For the text-containing cell, return its midpoint in (X, Y) coordinate format. 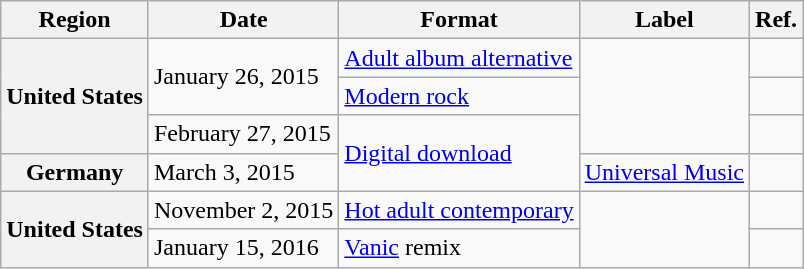
Region (75, 20)
Adult album alternative (459, 58)
Date (243, 20)
Universal Music (664, 172)
January 15, 2016 (243, 248)
Label (664, 20)
February 27, 2015 (243, 134)
November 2, 2015 (243, 210)
Germany (75, 172)
March 3, 2015 (243, 172)
Vanic remix (459, 248)
Format (459, 20)
Hot adult contemporary (459, 210)
Ref. (776, 20)
Digital download (459, 153)
January 26, 2015 (243, 77)
Modern rock (459, 96)
